Capture the cell that displays the provided text and extract its (x, y) central coordinate. 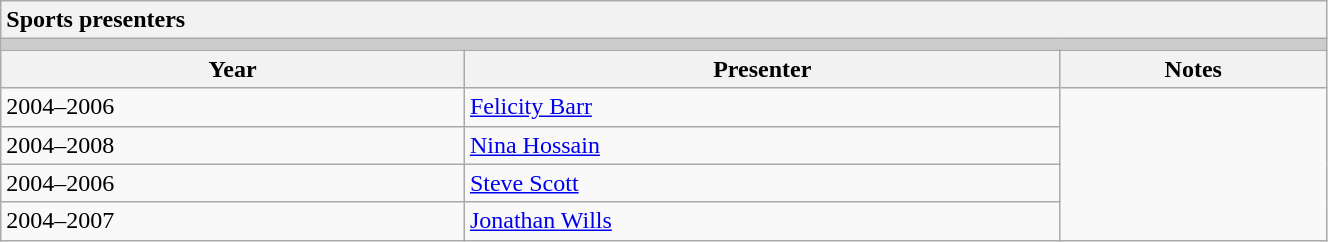
Year (233, 69)
2004–2007 (233, 221)
Jonathan Wills (762, 221)
Sports presenters (664, 20)
Felicity Barr (762, 107)
Steve Scott (762, 183)
Notes (1193, 69)
2004–2008 (233, 145)
Presenter (762, 69)
Nina Hossain (762, 145)
